Identify which cell holds the provided text, then report its [X, Y] central coordinate. 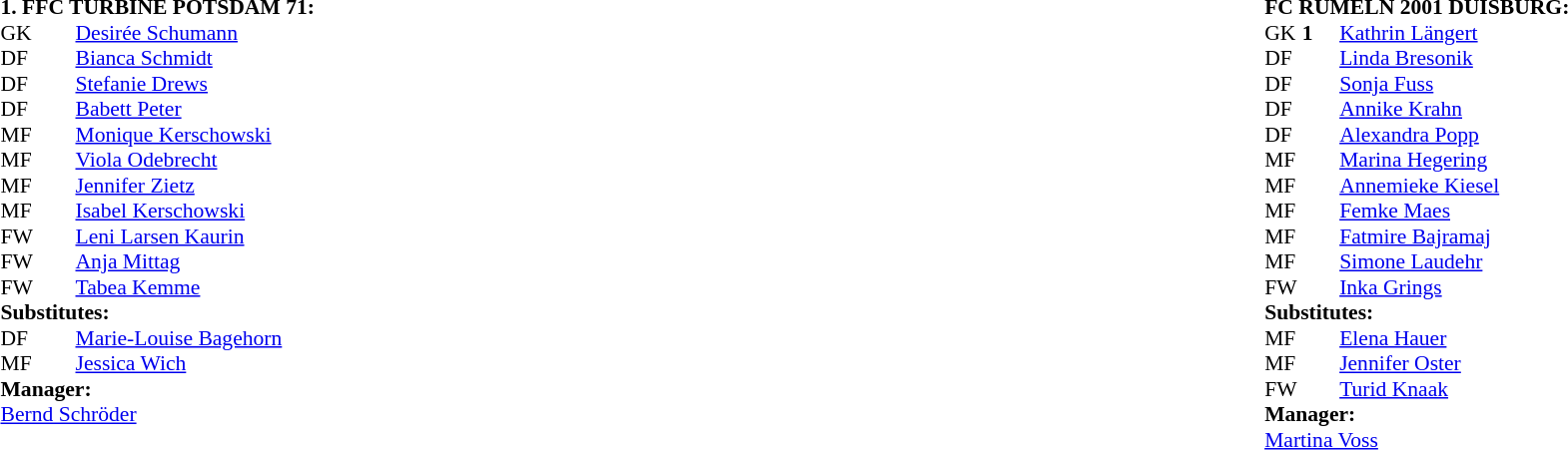
Desirée Schumann [196, 33]
Tabea Kemme [196, 287]
Jessica Wich [196, 364]
Substitutes: [157, 312]
Viola Odebrecht [196, 161]
Bernd Schröder [157, 414]
Manager: [157, 389]
Leni Larsen Kaurin [196, 236]
Bianca Schmidt [196, 59]
Marie-Louise Bagehorn [196, 338]
Stefanie Drews [196, 84]
Isabel Kerschowski [196, 211]
1 [1321, 33]
Babett Peter [196, 109]
Jennifer Zietz [196, 186]
Anja Mittag [196, 262]
Monique Kerschowski [196, 135]
